Extract the [x, y] coordinate from the center of the cell holding the provided text.  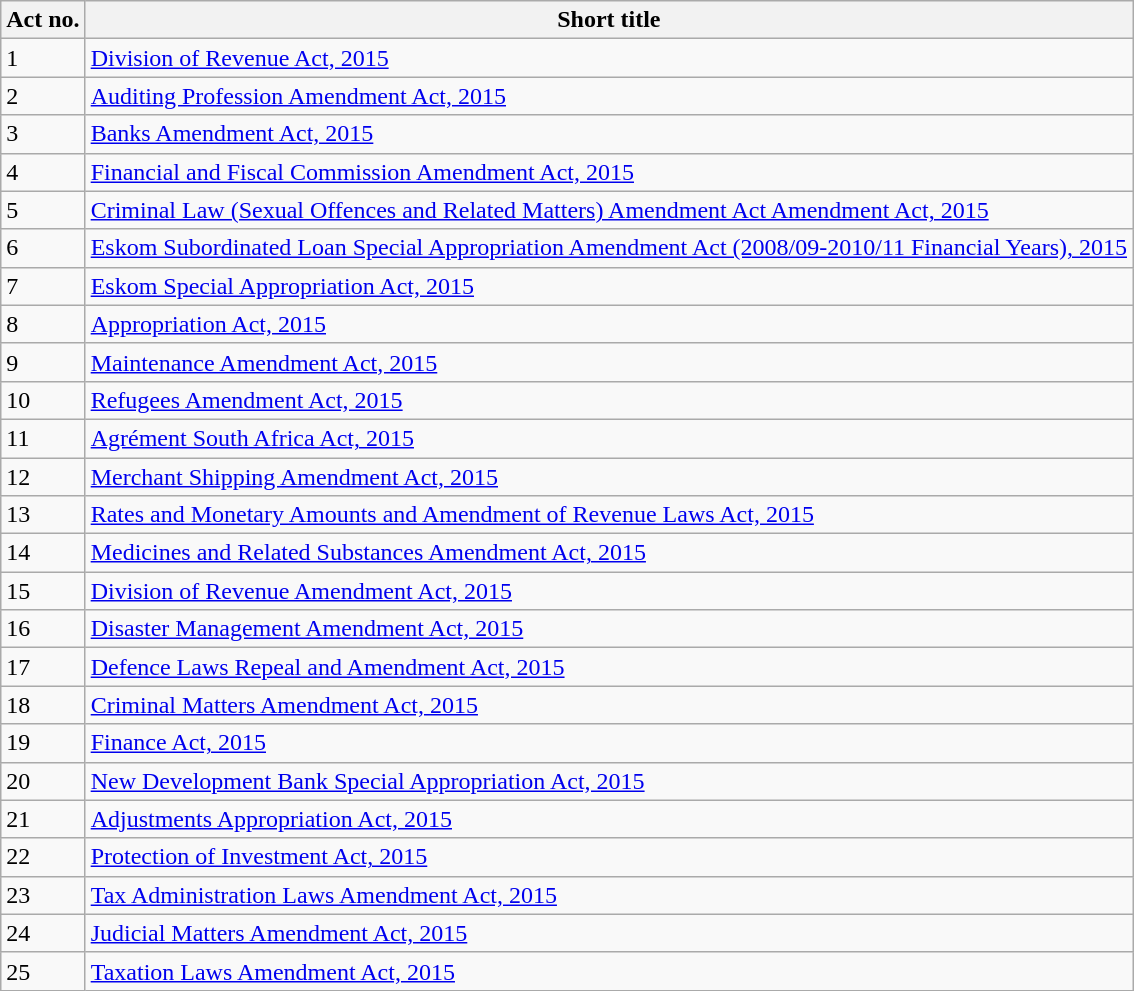
21 [43, 819]
Tax Administration Laws Amendment Act, 2015 [608, 895]
Disaster Management Amendment Act, 2015 [608, 629]
16 [43, 629]
Agrément South Africa Act, 2015 [608, 438]
Defence Laws Repeal and Amendment Act, 2015 [608, 667]
Maintenance Amendment Act, 2015 [608, 362]
Banks Amendment Act, 2015 [608, 134]
Financial and Fiscal Commission Amendment Act, 2015 [608, 172]
Refugees Amendment Act, 2015 [608, 400]
18 [43, 705]
Rates and Monetary Amounts and Amendment of Revenue Laws Act, 2015 [608, 515]
25 [43, 971]
9 [43, 362]
Auditing Profession Amendment Act, 2015 [608, 96]
22 [43, 857]
Taxation Laws Amendment Act, 2015 [608, 971]
17 [43, 667]
6 [43, 248]
11 [43, 438]
Appropriation Act, 2015 [608, 324]
23 [43, 895]
15 [43, 591]
20 [43, 781]
Criminal Matters Amendment Act, 2015 [608, 705]
4 [43, 172]
19 [43, 743]
7 [43, 286]
1 [43, 58]
Short title [608, 20]
12 [43, 477]
Criminal Law (Sexual Offences and Related Matters) Amendment Act Amendment Act, 2015 [608, 210]
14 [43, 553]
Eskom Subordinated Loan Special Appropriation Amendment Act (2008/09-2010/11 Financial Years), 2015 [608, 248]
Judicial Matters Amendment Act, 2015 [608, 933]
Medicines and Related Substances Amendment Act, 2015 [608, 553]
Adjustments Appropriation Act, 2015 [608, 819]
8 [43, 324]
Protection of Investment Act, 2015 [608, 857]
5 [43, 210]
Division of Revenue Amendment Act, 2015 [608, 591]
New Development Bank Special Appropriation Act, 2015 [608, 781]
Act no. [43, 20]
13 [43, 515]
Eskom Special Appropriation Act, 2015 [608, 286]
10 [43, 400]
Finance Act, 2015 [608, 743]
Merchant Shipping Amendment Act, 2015 [608, 477]
2 [43, 96]
24 [43, 933]
Division of Revenue Act, 2015 [608, 58]
3 [43, 134]
